Determine the [x, y] coordinate at the center of the cell enclosing the given text.  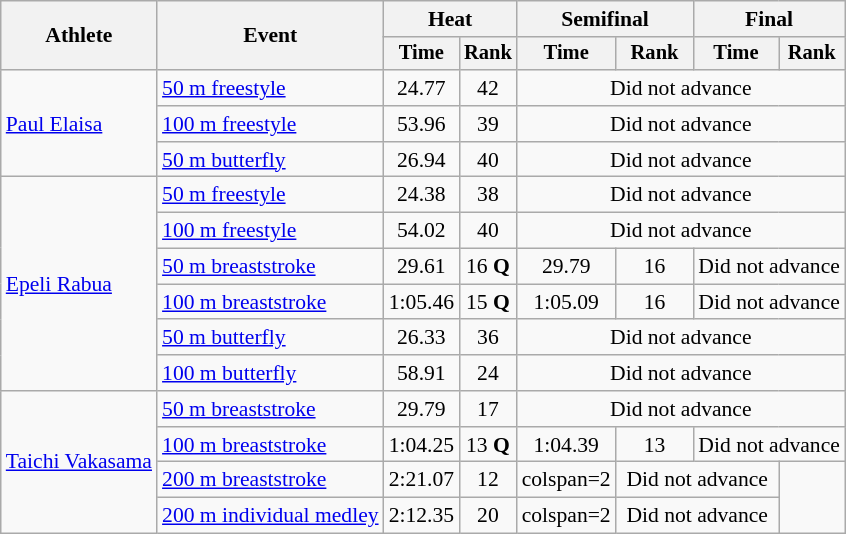
1:04.25 [422, 445]
Athlete [79, 36]
36 [488, 338]
24.77 [422, 88]
2:12.35 [422, 516]
200 m breaststroke [270, 480]
200 m individual medley [270, 516]
1:05.46 [422, 302]
24 [488, 373]
100 m butterfly [270, 373]
15 Q [488, 302]
Heat [450, 19]
39 [488, 124]
12 [488, 480]
16 Q [488, 267]
26.33 [422, 338]
13 Q [488, 445]
Final [769, 19]
38 [488, 195]
Paul Elaisa [79, 124]
54.02 [422, 231]
24.38 [422, 195]
53.96 [422, 124]
Semifinal [606, 19]
29.61 [422, 267]
26.94 [422, 160]
Taichi Vakasama [79, 462]
1:05.09 [566, 302]
1:04.39 [566, 445]
58.91 [422, 373]
2:21.07 [422, 480]
13 [655, 445]
Event [270, 36]
42 [488, 88]
20 [488, 516]
17 [488, 409]
Epeli Rabua [79, 284]
